Identify which cell holds the provided text, then report its [x, y] central coordinate. 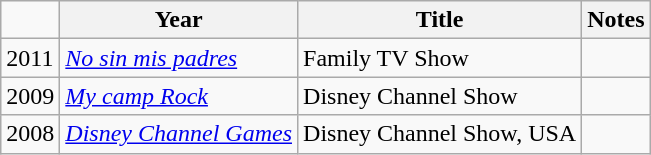
Notes [616, 20]
Family TV Show [440, 58]
Disney Channel Show, USA [440, 134]
2008 [30, 134]
My camp Rock [179, 96]
Year [179, 20]
Disney Channel Games [179, 134]
Disney Channel Show [440, 96]
Title [440, 20]
2011 [30, 58]
2009 [30, 96]
No sin mis padres [179, 58]
